Return the (X, Y) coordinate for the center point of the cell that contains the specified text.  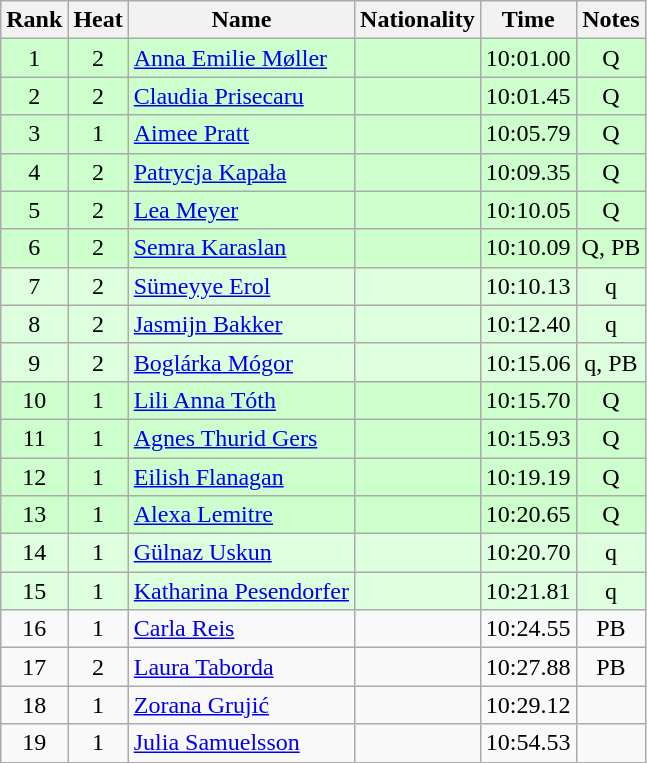
Notes (611, 20)
Alexa Lemitre (241, 515)
Gülnaz Uskun (241, 553)
10:15.06 (528, 362)
Semra Karaslan (241, 248)
10:27.88 (528, 667)
Time (528, 20)
10:15.70 (528, 400)
8 (34, 324)
Rank (34, 20)
10:10.05 (528, 210)
11 (34, 438)
Aimee Pratt (241, 134)
10:20.65 (528, 515)
6 (34, 248)
10:10.09 (528, 248)
Carla Reis (241, 629)
Claudia Prisecaru (241, 96)
Anna Emilie Møller (241, 58)
4 (34, 172)
10:09.35 (528, 172)
16 (34, 629)
Eilish Flanagan (241, 477)
10:01.00 (528, 58)
Boglárka Mógor (241, 362)
5 (34, 210)
Sümeyye Erol (241, 286)
q, PB (611, 362)
10:21.81 (528, 591)
14 (34, 553)
10:20.70 (528, 553)
Laura Taborda (241, 667)
13 (34, 515)
10:29.12 (528, 705)
7 (34, 286)
12 (34, 477)
10:01.45 (528, 96)
Heat (98, 20)
10:05.79 (528, 134)
10:10.13 (528, 286)
Nationality (418, 20)
Agnes Thurid Gers (241, 438)
17 (34, 667)
19 (34, 743)
10:54.53 (528, 743)
3 (34, 134)
9 (34, 362)
15 (34, 591)
18 (34, 705)
10:12.40 (528, 324)
Zorana Grujić (241, 705)
Q, PB (611, 248)
Lea Meyer (241, 210)
10:19.19 (528, 477)
Jasmijn Bakker (241, 324)
10:15.93 (528, 438)
10 (34, 400)
Name (241, 20)
Patrycja Kapała (241, 172)
Lili Anna Tóth (241, 400)
Julia Samuelsson (241, 743)
Katharina Pesendorfer (241, 591)
10:24.55 (528, 629)
